Detect which cell encompasses the target text, then output its [x, y] center coordinate. 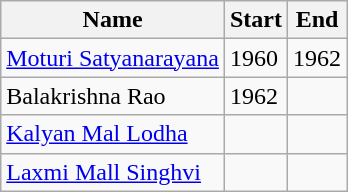
End [316, 20]
1960 [256, 58]
Start [256, 20]
Name [113, 20]
Balakrishna Rao [113, 96]
Laxmi Mall Singhvi [113, 172]
Moturi Satyanarayana [113, 58]
Kalyan Mal Lodha [113, 134]
